For the text-containing cell, return its midpoint in [X, Y] coordinate format. 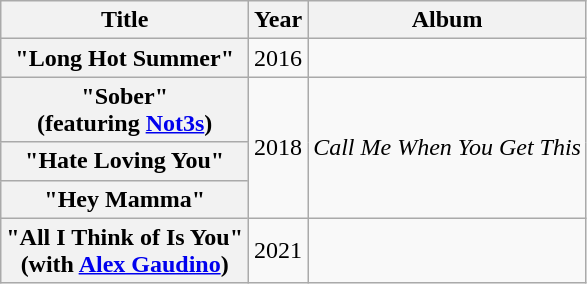
"All I Think of Is You"(with Alex Gaudino) [125, 250]
"Hey Mamma" [125, 199]
Album [448, 20]
"Hate Loving You" [125, 161]
Call Me When You Get This [448, 148]
2018 [278, 148]
"Long Hot Summer" [125, 58]
Year [278, 20]
Title [125, 20]
2016 [278, 58]
2021 [278, 250]
"Sober"(featuring Not3s) [125, 110]
